For the text-containing cell, return its midpoint in [x, y] coordinate format. 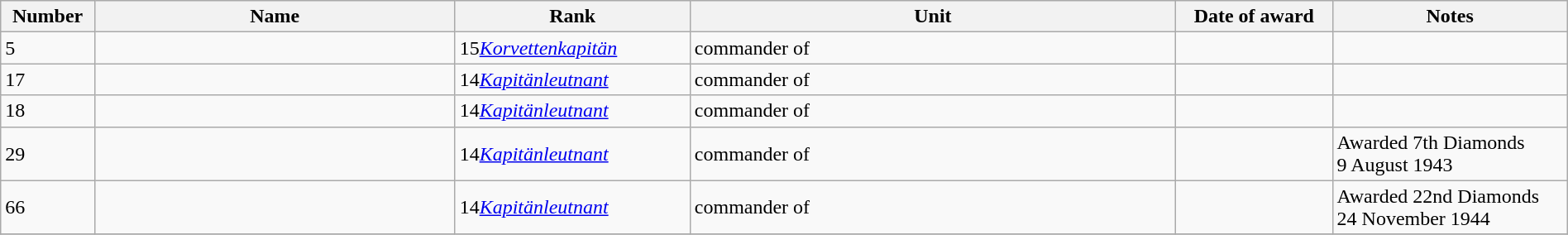
66 [48, 207]
Number [48, 17]
18 [48, 111]
Notes [1450, 17]
Name [275, 17]
5 [48, 48]
Date of award [1254, 17]
Awarded 7th Diamonds 9 August 1943 [1450, 154]
Rank [572, 17]
Awarded 22nd Diamonds 24 November 1944 [1450, 207]
Unit [933, 17]
17 [48, 79]
15Korvettenkapitän [572, 48]
29 [48, 154]
